For the text-containing cell, return its midpoint in [x, y] coordinate format. 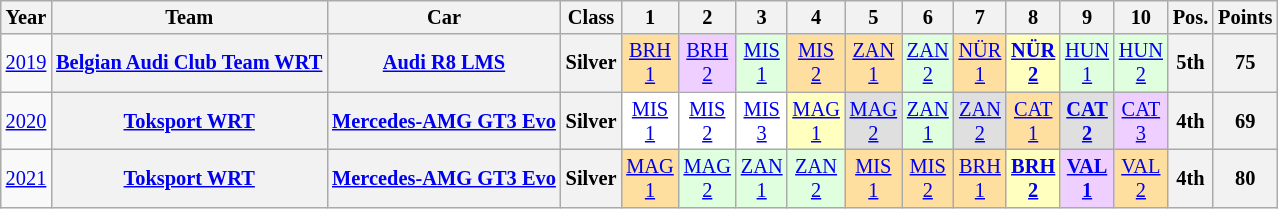
CAT3 [1141, 121]
Pos. [1190, 17]
6 [928, 17]
2020 [26, 121]
MIS3 [762, 121]
2019 [26, 63]
1 [650, 17]
HUN2 [1141, 63]
10 [1141, 17]
CAT1 [1033, 121]
Belgian Audi Club Team WRT [189, 63]
5 [874, 17]
Year [26, 17]
Team [189, 17]
2 [708, 17]
Audi R8 LMS [444, 63]
4 [816, 17]
HUN1 [1087, 63]
7 [980, 17]
8 [1033, 17]
75 [1245, 63]
9 [1087, 17]
VAL 2 [1141, 178]
NÜR1 [980, 63]
Class [592, 17]
NÜR2 [1033, 63]
69 [1245, 121]
CAT2 [1087, 121]
80 [1245, 178]
5th [1190, 63]
3 [762, 17]
2021 [26, 178]
VAL1 [1087, 178]
Points [1245, 17]
Car [444, 17]
